Identify which cell holds the provided text, then report its [X, Y] central coordinate. 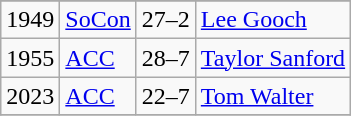
Lee Gooch [272, 20]
2023 [30, 96]
1949 [30, 20]
27–2 [166, 20]
1955 [30, 58]
Taylor Sanford [272, 58]
22–7 [166, 96]
SoCon [98, 20]
Tom Walter [272, 96]
28–7 [166, 58]
